Locate the cell with the specified text and output its [X, Y] center coordinate. 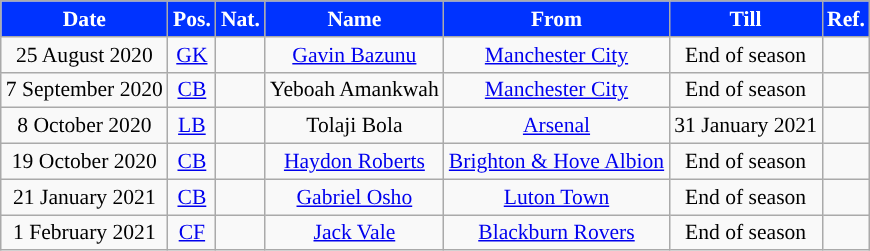
Brighton & Hove Albion [556, 162]
Blackburn Rovers [556, 233]
21 January 2021 [84, 197]
31 January 2021 [746, 126]
Haydon Roberts [354, 162]
Gavin Bazunu [354, 55]
8 October 2020 [84, 126]
Luton Town [556, 197]
Tolaji Bola [354, 126]
LB [192, 126]
Arsenal [556, 126]
Ref. [846, 19]
CF [192, 233]
From [556, 19]
7 September 2020 [84, 90]
19 October 2020 [84, 162]
Till [746, 19]
25 August 2020 [84, 55]
Gabriel Osho [354, 197]
Jack Vale [354, 233]
Yeboah Amankwah [354, 90]
1 February 2021 [84, 233]
Nat. [240, 19]
GK [192, 55]
Pos. [192, 19]
Date [84, 19]
Name [354, 19]
